Determine the [X, Y] coordinate at the center of the cell enclosing the given text.  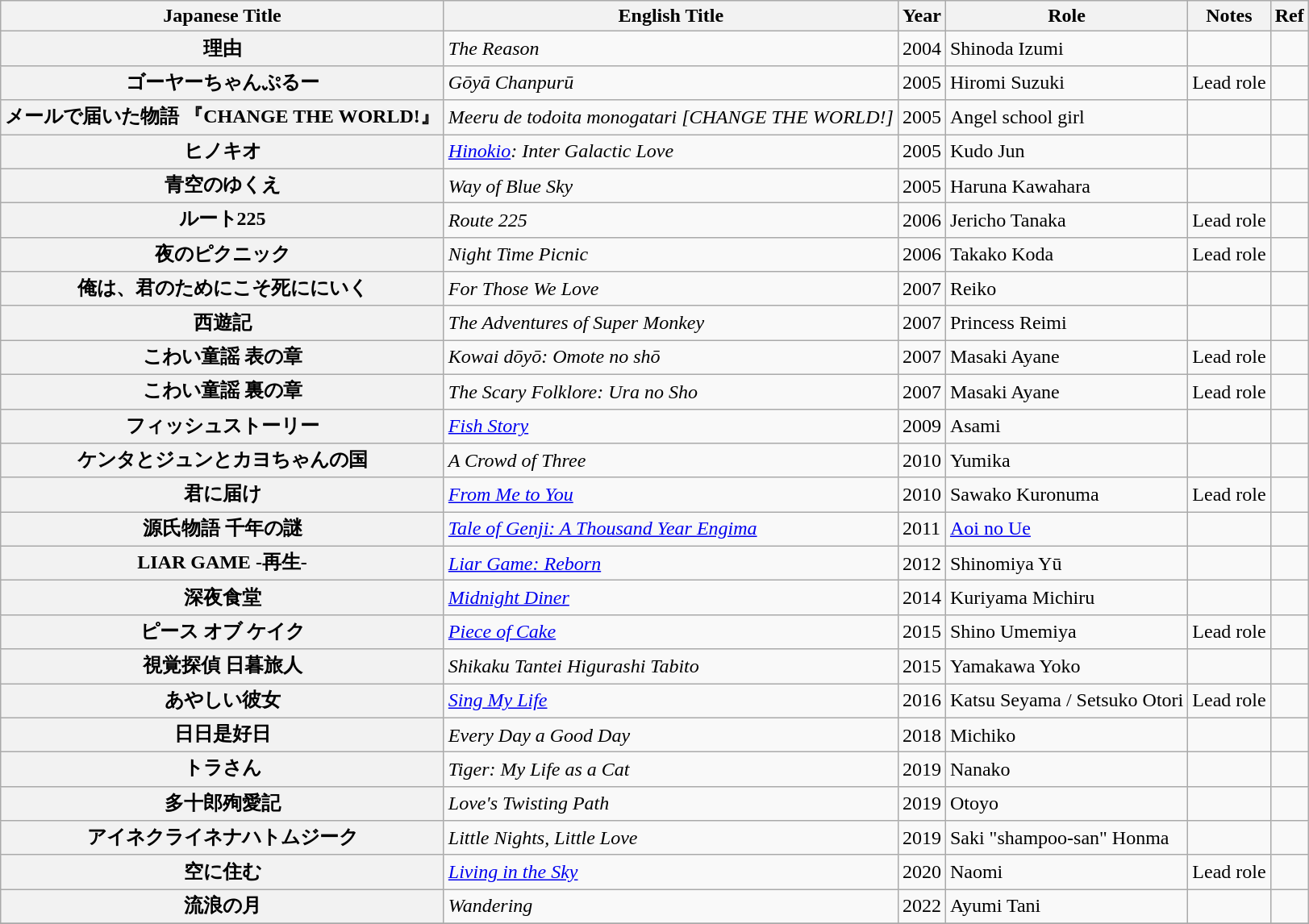
Wandering [671, 906]
深夜食堂 [223, 598]
理由 [223, 48]
アイネクライネナハトムジーク [223, 839]
Shikaku Tantei Higurashi Tabito [671, 666]
ピース オブ ケイク [223, 632]
Meeru de todoita monogatari [CHANGE THE WORLD!] [671, 118]
Year [921, 16]
The Reason [671, 48]
From Me to You [671, 495]
2014 [921, 598]
2004 [921, 48]
Yumika [1066, 461]
2016 [921, 701]
Angel school girl [1066, 118]
English Title [671, 16]
青空のゆくえ [223, 185]
ルート225 [223, 221]
西遊記 [223, 323]
Little Nights, Little Love [671, 839]
Shinoda Izumi [1066, 48]
Jericho Tanaka [1066, 221]
Night Time Picnic [671, 255]
Takako Koda [1066, 255]
視覚探偵 日暮旅人 [223, 666]
2009 [921, 426]
Saki "shampoo-san" Honma [1066, 839]
Ayumi Tani [1066, 906]
2020 [921, 872]
2018 [921, 735]
Asami [1066, 426]
Tiger: My Life as a Cat [671, 769]
Yamakawa Yoko [1066, 666]
Love's Twisting Path [671, 803]
トラさん [223, 769]
君に届け [223, 495]
Role [1066, 16]
Ref [1289, 16]
メールで届いた物語 『CHANGE THE WORLD!』 [223, 118]
2022 [921, 906]
Haruna Kawahara [1066, 185]
Katsu Seyama / Setsuko Otori [1066, 701]
Gōyā Chanpurū [671, 82]
Sawako Kuronuma [1066, 495]
The Adventures of Super Monkey [671, 323]
源氏物語 千年の謎 [223, 529]
あやしい彼女 [223, 701]
Notes [1229, 16]
ゴーヤーちゃんぷるー [223, 82]
日日是好日 [223, 735]
Naomi [1066, 872]
Japanese Title [223, 16]
LIAR GAME -再生- [223, 563]
Hiromi Suzuki [1066, 82]
Kowai dōyō: Omote no shō [671, 358]
Midnight Diner [671, 598]
Hinokio: Inter Galactic Love [671, 152]
Nanako [1066, 769]
俺は、君のためにこそ死ににいく [223, 289]
Shinomiya Yū [1066, 563]
フィッシュストーリー [223, 426]
Aoi no Ue [1066, 529]
Living in the Sky [671, 872]
Shino Umemiya [1066, 632]
Kuriyama Michiru [1066, 598]
Otoyo [1066, 803]
夜のピクニック [223, 255]
2011 [921, 529]
Tale of Genji: A Thousand Year Engima [671, 529]
2012 [921, 563]
空に住む [223, 872]
Michiko [1066, 735]
こわい童謡 裏の章 [223, 392]
ヒノキオ [223, 152]
流浪の月 [223, 906]
Way of Blue Sky [671, 185]
多十郎殉愛記 [223, 803]
Kudo Jun [1066, 152]
Piece of Cake [671, 632]
こわい童謡 表の章 [223, 358]
Fish Story [671, 426]
Every Day a Good Day [671, 735]
ケンタとジュンとカヨちゃんの国 [223, 461]
A Crowd of Three [671, 461]
Princess Reimi [1066, 323]
Route 225 [671, 221]
Sing My Life [671, 701]
For Those We Love [671, 289]
Reiko [1066, 289]
The Scary Folklore: Ura no Sho [671, 392]
Liar Game: Reborn [671, 563]
